Capture the cell that displays the provided text and extract its (X, Y) central coordinate. 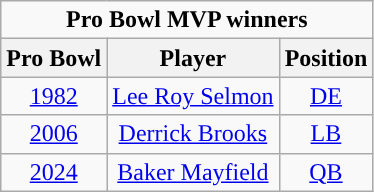
Position (326, 58)
Baker Mayfield (193, 172)
Pro Bowl MVP winners (187, 20)
1982 (54, 96)
2024 (54, 172)
Derrick Brooks (193, 134)
QB (326, 172)
Player (193, 58)
Pro Bowl (54, 58)
DE (326, 96)
LB (326, 134)
Lee Roy Selmon (193, 96)
2006 (54, 134)
